Search for the cell housing the specified text and yield its [x, y] center coordinate. 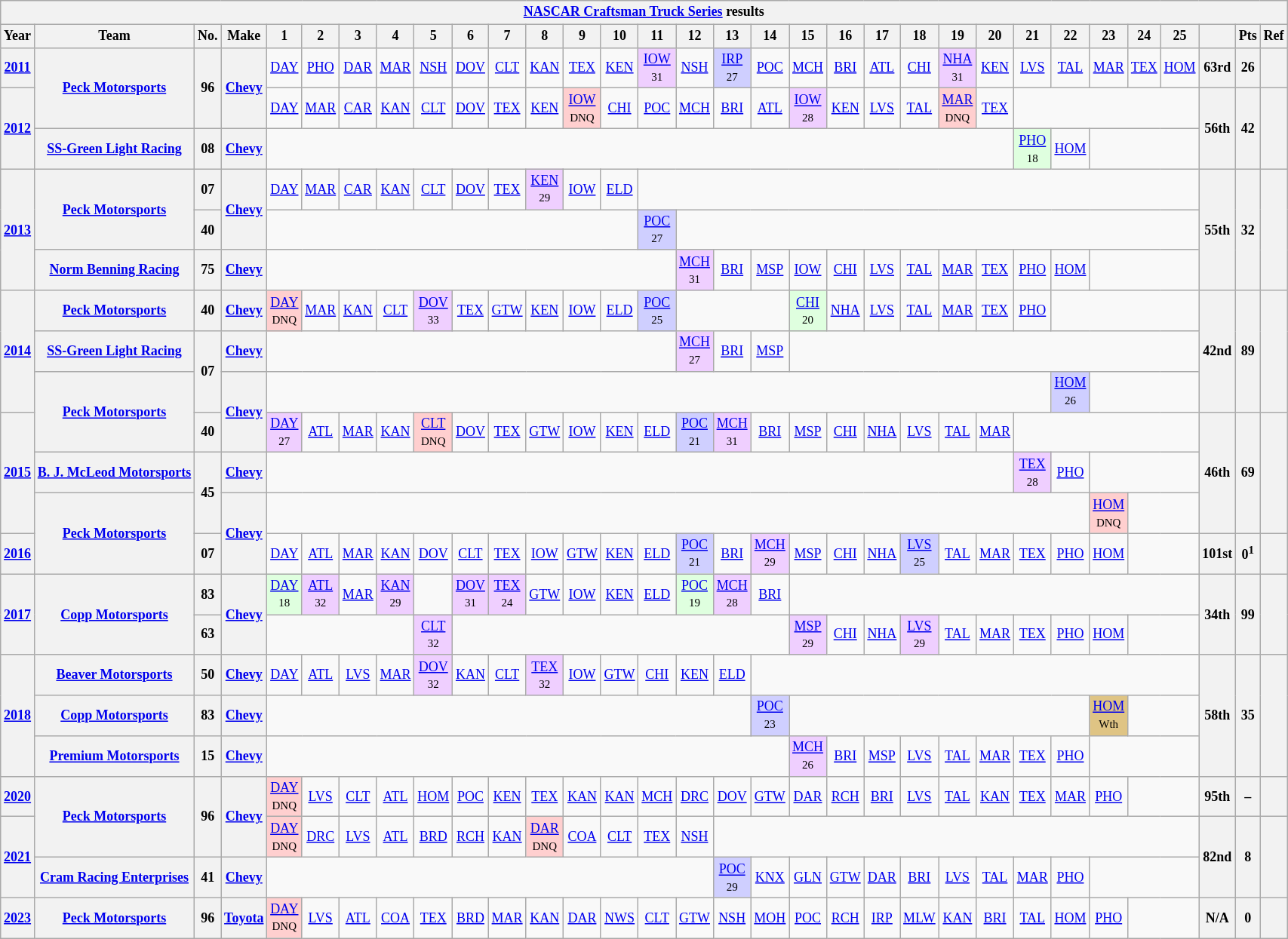
11 [657, 36]
IOWDNQ [583, 109]
4 [395, 36]
2015 [18, 472]
2014 [18, 351]
7 [507, 36]
TEX24 [507, 594]
2023 [18, 918]
Toyota [244, 918]
IOW28 [808, 109]
Beaver Motorsports [114, 675]
CHI20 [808, 311]
HOMDNQ [1109, 513]
POC23 [770, 716]
TEX32 [545, 675]
Norm Benning Racing [114, 270]
MARDNQ [958, 109]
Ref [1274, 36]
2011 [18, 68]
9 [583, 36]
42 [1248, 128]
2017 [18, 614]
2012 [18, 128]
POC27 [657, 230]
12 [695, 36]
56th [1218, 128]
NWS [619, 918]
20 [995, 36]
82nd [1218, 857]
CLT32 [433, 634]
69 [1248, 472]
55th [1218, 229]
5 [433, 36]
08 [208, 149]
DOV31 [471, 594]
75 [208, 270]
DARDNQ [545, 837]
2018 [18, 715]
CLTDNQ [433, 432]
LVS29 [919, 634]
14 [770, 36]
58th [1218, 715]
POC19 [695, 594]
35 [1248, 715]
MCH29 [770, 554]
46th [1218, 472]
GLN [808, 878]
DOV32 [433, 675]
MCH27 [695, 351]
Year [18, 36]
POC25 [657, 311]
89 [1248, 351]
DOV33 [433, 311]
25 [1180, 36]
50 [208, 675]
HOM26 [1070, 391]
MSP29 [808, 634]
99 [1248, 614]
Pts [1248, 36]
2020 [18, 796]
41 [208, 878]
0 [1248, 918]
N/A [1218, 918]
IOW31 [657, 68]
63rd [1218, 68]
22 [1070, 36]
42nd [1218, 351]
POC29 [732, 878]
23 [1109, 36]
MOH [770, 918]
Make [244, 36]
2 [321, 36]
2021 [18, 857]
95th [1218, 796]
KAN29 [395, 594]
21 [1032, 36]
Team [114, 36]
MCH26 [808, 756]
01 [1248, 554]
34th [1218, 614]
NHA31 [958, 68]
16 [845, 36]
DAY27 [284, 432]
17 [882, 36]
TEX28 [1032, 473]
2013 [18, 229]
NASCAR Craftsman Truck Series results [644, 12]
IRP [882, 918]
KEN29 [545, 189]
KNX [770, 878]
3 [358, 36]
2016 [18, 554]
IRP27 [732, 68]
– [1248, 796]
18 [919, 36]
6 [471, 36]
19 [958, 36]
26 [1248, 68]
B. J. McLeod Motorsports [114, 473]
DAY18 [284, 594]
Cram Racing Enterprises [114, 878]
Premium Motorsports [114, 756]
32 [1248, 229]
13 [732, 36]
45 [208, 493]
MLW [919, 918]
LVS25 [919, 554]
101st [1218, 554]
10 [619, 36]
ATL32 [321, 594]
1 [284, 36]
No. [208, 36]
HOMWth [1109, 716]
PHO18 [1032, 149]
63 [208, 634]
MCH28 [732, 594]
24 [1144, 36]
